Return [X, Y] of the center of cell containing provided text 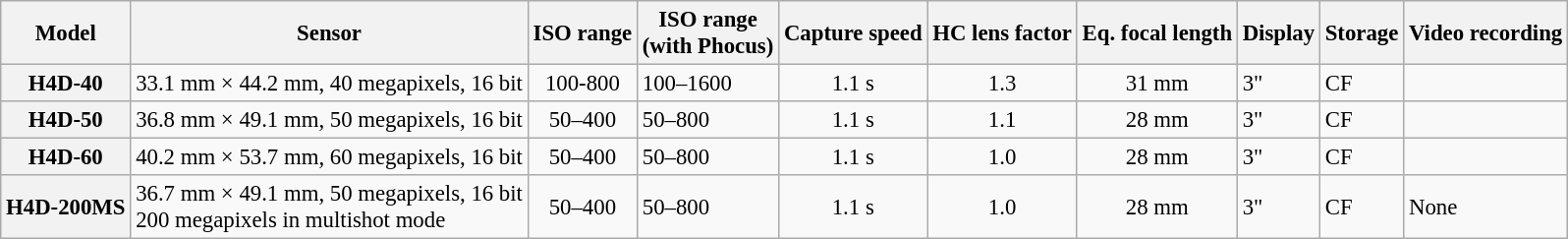
H4D-50 [66, 120]
Eq. focal length [1157, 33]
H4D-60 [66, 157]
Storage [1362, 33]
36.8 mm × 49.1 mm, 50 megapixels, 16 bit [329, 120]
100–1600 [707, 84]
33.1 mm × 44.2 mm, 40 megapixels, 16 bit [329, 84]
1.1 [1002, 120]
Video recording [1485, 33]
36.7 mm × 49.1 mm, 50 megapixels, 16 bit200 megapixels in multishot mode [329, 207]
ISO range(with Phocus) [707, 33]
None [1485, 207]
40.2 mm × 53.7 mm, 60 megapixels, 16 bit [329, 157]
Model [66, 33]
H4D-200MS [66, 207]
1.3 [1002, 84]
31 mm [1157, 84]
Sensor [329, 33]
Display [1278, 33]
HC lens factor [1002, 33]
H4D-40 [66, 84]
100-800 [582, 84]
Capture speed [853, 33]
ISO range [582, 33]
